Capture the cell that displays the provided text and extract its [x, y] central coordinate. 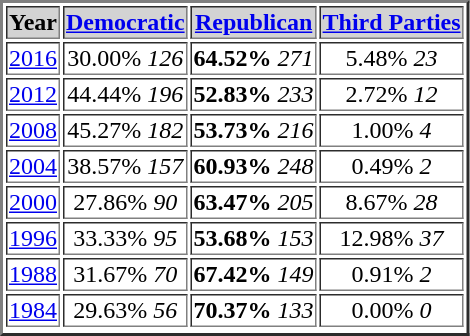
5.48% 23 [392, 58]
60.93% 248 [254, 166]
53.68% 153 [254, 238]
Year [33, 22]
63.47% 205 [254, 202]
45.27% 182 [126, 130]
Democratic [126, 22]
33.33% 95 [126, 238]
8.67% 28 [392, 202]
0.91% 2 [392, 274]
64.52% 271 [254, 58]
2000 [33, 202]
31.67% 70 [126, 274]
2004 [33, 166]
27.86% 90 [126, 202]
1984 [33, 310]
70.37% 133 [254, 310]
0.00% 0 [392, 310]
Republican [254, 22]
12.98% 37 [392, 238]
67.42% 149 [254, 274]
1.00% 4 [392, 130]
52.83% 233 [254, 94]
29.63% 56 [126, 310]
1996 [33, 238]
53.73% 216 [254, 130]
2016 [33, 58]
44.44% 196 [126, 94]
1988 [33, 274]
38.57% 157 [126, 166]
2008 [33, 130]
2012 [33, 94]
2.72% 12 [392, 94]
30.00% 126 [126, 58]
Third Parties [392, 22]
0.49% 2 [392, 166]
